Extract the [X, Y] coordinate from the center of the cell holding the provided text.  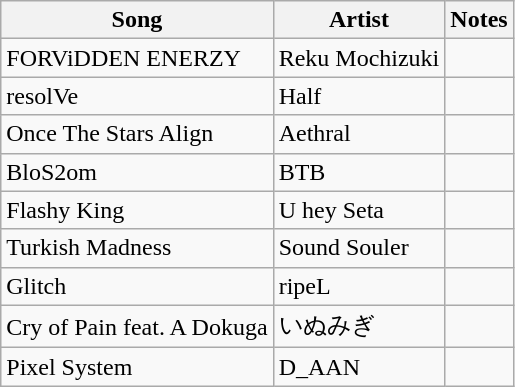
Cry of Pain feat. A Dokuga [137, 326]
いぬみぎ [359, 326]
Notes [479, 20]
Once The Stars Align [137, 134]
Reku Mochizuki [359, 58]
Half [359, 96]
Sound Souler [359, 248]
BloS2om [137, 172]
resolVe [137, 96]
FORViDDEN ENERZY [137, 58]
Aethral [359, 134]
Flashy King [137, 210]
D_AAN [359, 367]
Turkish Madness [137, 248]
Artist [359, 20]
Song [137, 20]
U hey Seta [359, 210]
BTB [359, 172]
Pixel System [137, 367]
Glitch [137, 286]
ripeL [359, 286]
